Find where the given text appears and provide that cell's center as [x, y] coordinate. 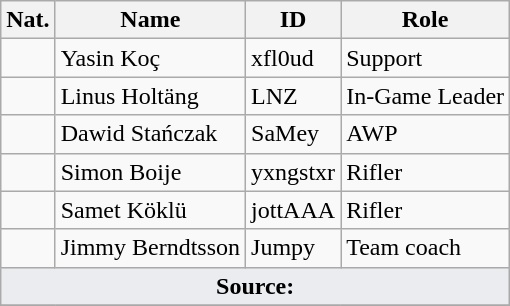
jottAAA [294, 210]
xfl0ud [294, 58]
Simon Boije [150, 172]
Samet Köklü [150, 210]
AWP [426, 134]
Name [150, 20]
Nat. [28, 20]
Jimmy Berndtsson [150, 248]
Support [426, 58]
ID [294, 20]
Yasin Koç [150, 58]
LNZ [294, 96]
In-Game Leader [426, 96]
Dawid Stańczak [150, 134]
SaMey [294, 134]
Jumpy [294, 248]
Team coach [426, 248]
yxngstxr [294, 172]
Source: [256, 286]
Linus Holtäng [150, 96]
Role [426, 20]
